Output the (X, Y) coordinate of the center of the cell containing the given text.  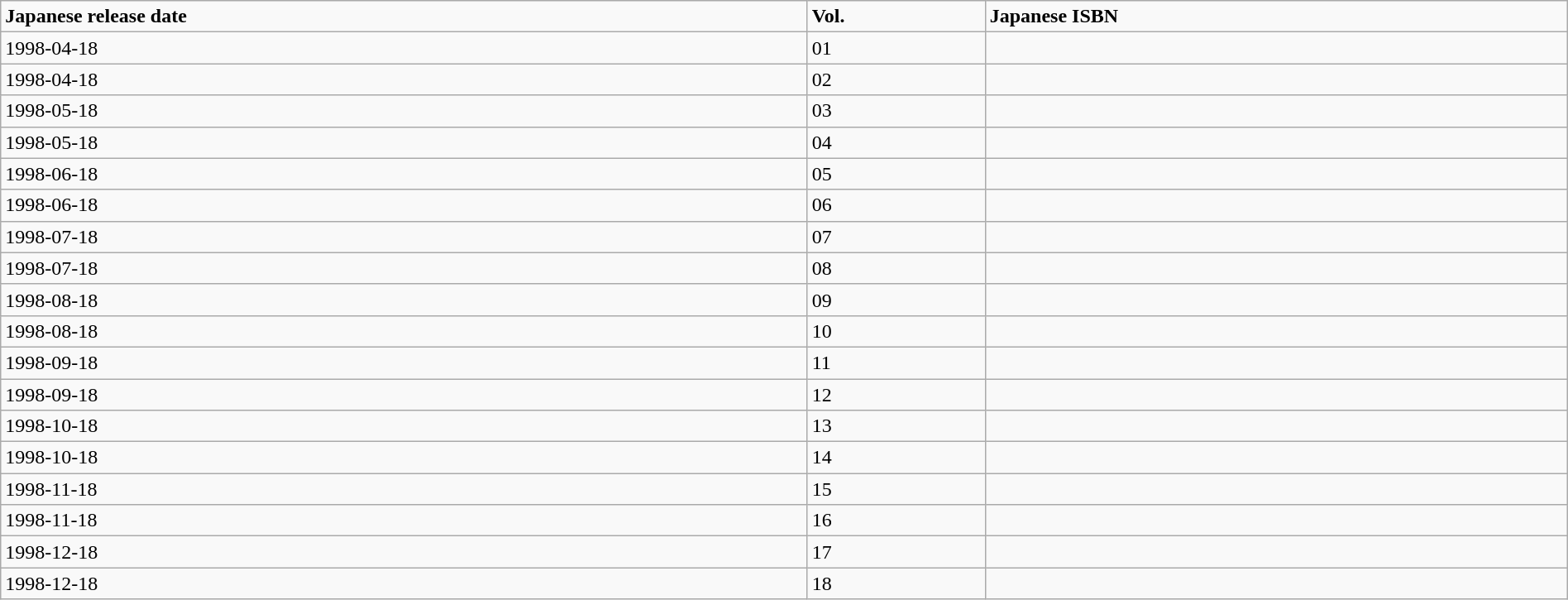
09 (896, 300)
06 (896, 205)
11 (896, 362)
16 (896, 521)
10 (896, 331)
Vol. (896, 17)
15 (896, 489)
Japanese release date (404, 17)
01 (896, 48)
18 (896, 583)
Japanese ISBN (1276, 17)
08 (896, 268)
13 (896, 426)
07 (896, 237)
02 (896, 79)
05 (896, 174)
03 (896, 111)
12 (896, 395)
14 (896, 458)
04 (896, 142)
17 (896, 552)
